From the cell containing the given text, extract its center point as [X, Y] coordinate. 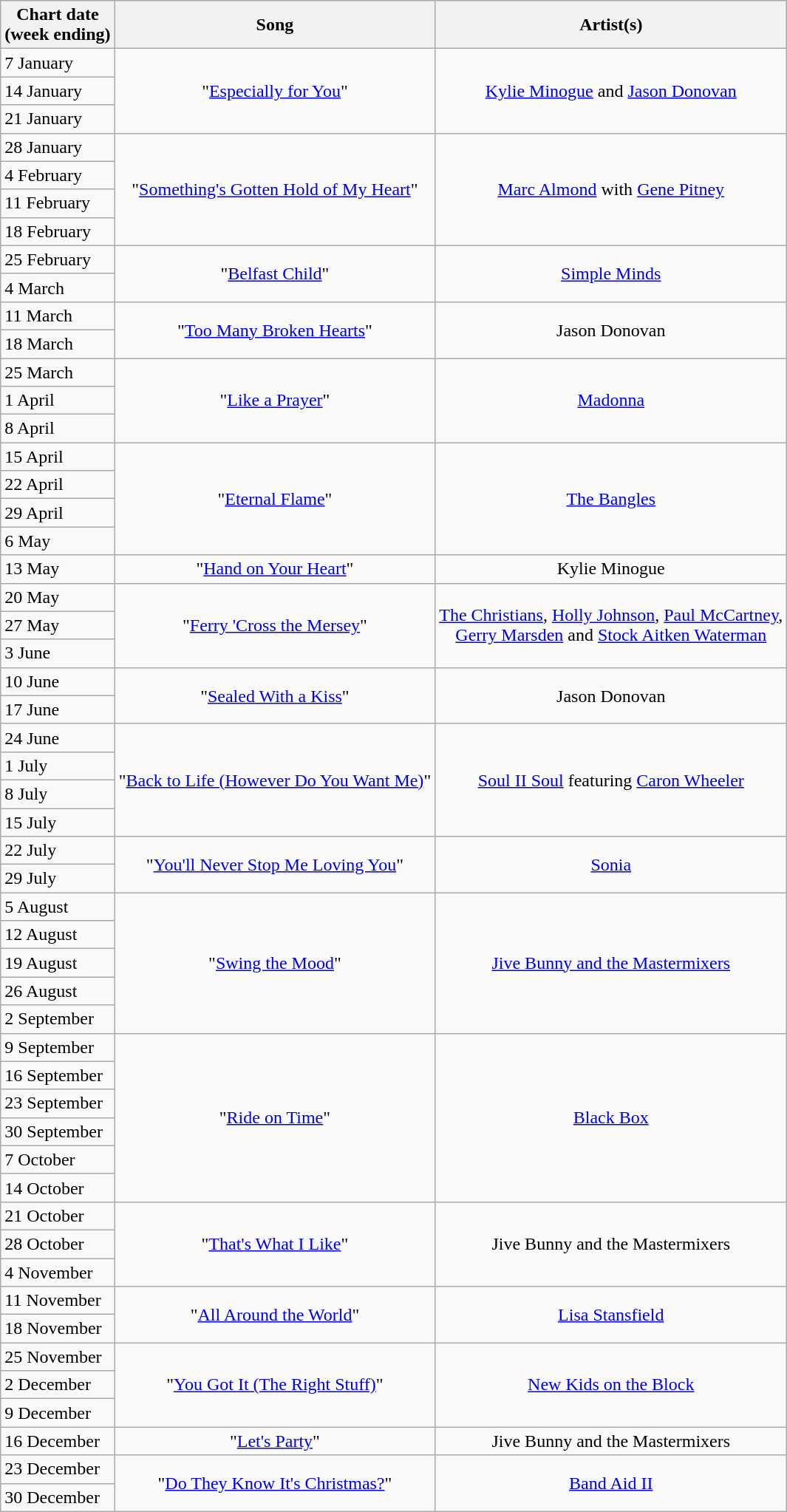
15 July [58, 823]
Sonia [611, 865]
The Bangles [611, 499]
12 August [58, 935]
28 January [58, 147]
Soul II Soul featuring Caron Wheeler [611, 780]
"Do They Know It's Christmas?" [275, 1483]
22 April [58, 485]
Kylie Minogue [611, 569]
"Like a Prayer" [275, 400]
19 August [58, 963]
9 December [58, 1413]
15 April [58, 457]
"Hand on Your Heart" [275, 569]
Madonna [611, 400]
26 August [58, 991]
4 March [58, 287]
21 January [58, 119]
"Swing the Mood" [275, 963]
"Belfast Child" [275, 273]
24 June [58, 738]
8 April [58, 429]
16 December [58, 1441]
28 October [58, 1244]
16 September [58, 1075]
22 July [58, 851]
"Sealed With a Kiss" [275, 695]
29 April [58, 513]
7 January [58, 63]
Artist(s) [611, 25]
6 May [58, 541]
23 September [58, 1103]
18 February [58, 231]
30 September [58, 1131]
1 July [58, 766]
14 January [58, 91]
8 July [58, 794]
17 June [58, 709]
Lisa Stansfield [611, 1315]
9 September [58, 1047]
Band Aid II [611, 1483]
"Eternal Flame" [275, 499]
Song [275, 25]
11 March [58, 316]
7 October [58, 1159]
25 November [58, 1357]
18 March [58, 344]
30 December [58, 1497]
3 June [58, 653]
2 December [58, 1385]
1 April [58, 401]
10 June [58, 681]
21 October [58, 1216]
13 May [58, 569]
4 November [58, 1272]
The Christians, Holly Johnson, Paul McCartney, Gerry Marsden and Stock Aitken Waterman [611, 625]
"Ride on Time" [275, 1117]
"All Around the World" [275, 1315]
29 July [58, 879]
"Ferry 'Cross the Mersey" [275, 625]
"Something's Gotten Hold of My Heart" [275, 189]
"Too Many Broken Hearts" [275, 330]
"Especially for You" [275, 91]
"You'll Never Stop Me Loving You" [275, 865]
23 December [58, 1469]
4 February [58, 175]
"Let's Party" [275, 1441]
27 May [58, 625]
2 September [58, 1019]
New Kids on the Block [611, 1385]
Black Box [611, 1117]
Chart date(week ending) [58, 25]
11 February [58, 203]
25 March [58, 372]
Simple Minds [611, 273]
18 November [58, 1329]
Marc Almond with Gene Pitney [611, 189]
"Back to Life (However Do You Want Me)" [275, 780]
20 May [58, 597]
5 August [58, 907]
11 November [58, 1301]
"You Got It (The Right Stuff)" [275, 1385]
"That's What I Like" [275, 1244]
14 October [58, 1188]
25 February [58, 259]
Kylie Minogue and Jason Donovan [611, 91]
